Locate the cell with the specified text and output its [X, Y] center coordinate. 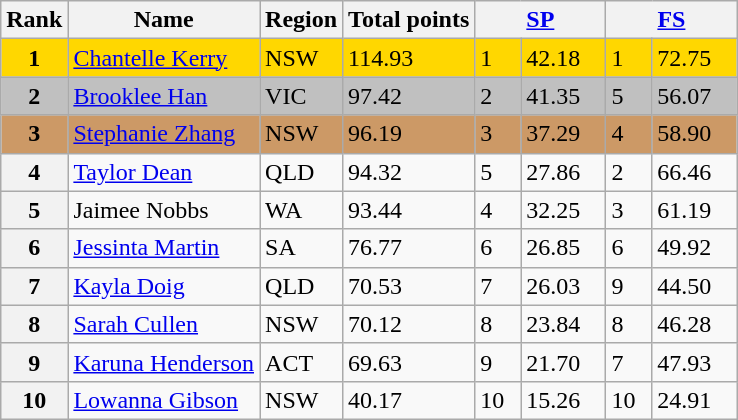
26.85 [564, 248]
Taylor Dean [164, 172]
Karuna Henderson [164, 362]
Brooklee Han [164, 96]
41.35 [564, 96]
47.93 [694, 362]
Sarah Cullen [164, 324]
58.90 [694, 134]
44.50 [694, 286]
97.42 [409, 96]
Lowanna Gibson [164, 400]
93.44 [409, 210]
61.19 [694, 210]
56.07 [694, 96]
23.84 [564, 324]
40.17 [409, 400]
27.86 [564, 172]
32.25 [564, 210]
96.19 [409, 134]
76.77 [409, 248]
Kayla Doig [164, 286]
72.75 [694, 58]
26.03 [564, 286]
Stephanie Zhang [164, 134]
ACT [302, 362]
Total points [409, 20]
VIC [302, 96]
66.46 [694, 172]
37.29 [564, 134]
FS [672, 20]
70.53 [409, 286]
70.12 [409, 324]
114.93 [409, 58]
SP [540, 20]
Jaimee Nobbs [164, 210]
15.26 [564, 400]
Chantelle Kerry [164, 58]
24.91 [694, 400]
SA [302, 248]
Region [302, 20]
Rank [34, 20]
42.18 [564, 58]
46.28 [694, 324]
69.63 [409, 362]
Name [164, 20]
WA [302, 210]
Jessinta Martin [164, 248]
21.70 [564, 362]
94.32 [409, 172]
49.92 [694, 248]
